Identify which cell holds the provided text, then report its (X, Y) central coordinate. 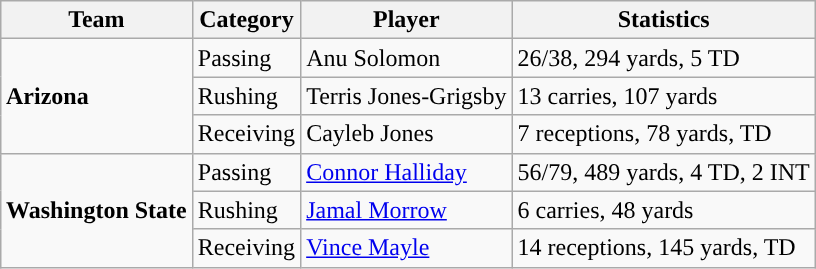
Vince Mayle (406, 248)
7 receptions, 78 yards, TD (664, 134)
Terris Jones-Grigsby (406, 96)
26/38, 294 yards, 5 TD (664, 58)
Player (406, 20)
Arizona (96, 96)
Category (246, 20)
Cayleb Jones (406, 134)
Jamal Morrow (406, 210)
Washington State (96, 210)
Statistics (664, 20)
13 carries, 107 yards (664, 96)
Connor Halliday (406, 172)
Team (96, 20)
56/79, 489 yards, 4 TD, 2 INT (664, 172)
6 carries, 48 yards (664, 210)
Anu Solomon (406, 58)
14 receptions, 145 yards, TD (664, 248)
